Determine the [X, Y] coordinate at the center of the cell enclosing the given text.  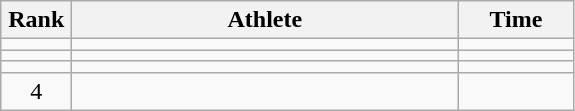
Time [516, 20]
Rank [36, 20]
4 [36, 91]
Athlete [265, 20]
